Scan for the cell matching the given text and deliver its (X, Y) coordinate at center. 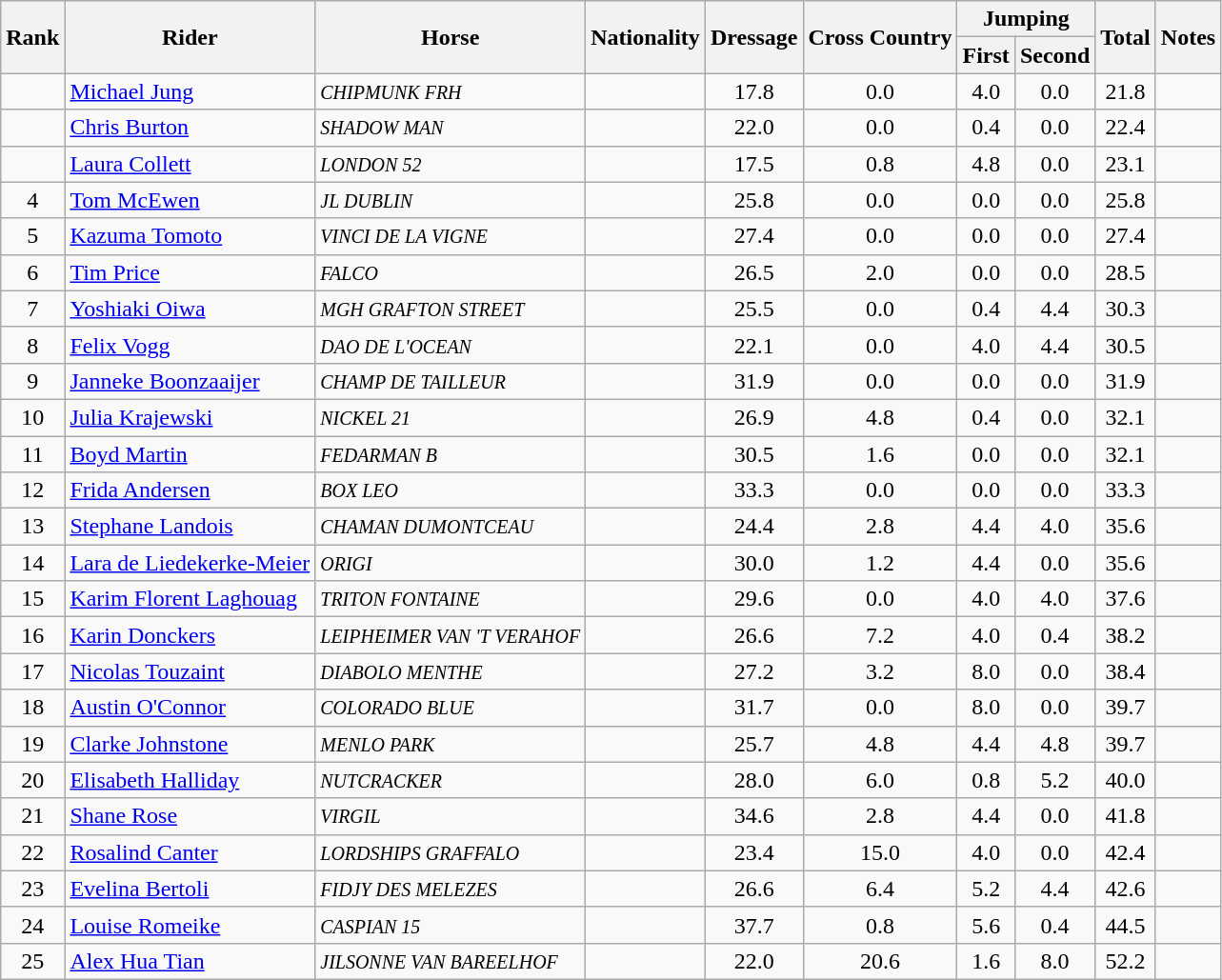
LEIPHEIMER VAN 'T VERAHOF (451, 635)
29.6 (754, 599)
CHAMAN DUMONTCEAU (451, 527)
Stephane Landois (190, 527)
Lara de Liedekerke-Meier (190, 563)
Cross Country (880, 37)
Karim Florent Laghouag (190, 599)
Rider (190, 37)
30.0 (754, 563)
23 (32, 889)
NICKEL 21 (451, 417)
7 (32, 309)
37.6 (1126, 599)
26.5 (754, 272)
22.1 (754, 345)
27.2 (754, 671)
Total (1126, 37)
21 (32, 816)
JILSONNE VAN BAREELHOF (451, 961)
25.5 (754, 309)
Tim Price (190, 272)
Louise Romeike (190, 925)
MGH GRAFTON STREET (451, 309)
41.8 (1126, 816)
Second (1054, 55)
DAO DE L'OCEAN (451, 345)
COLORADO BLUE (451, 708)
34.6 (754, 816)
Laura Collett (190, 164)
FEDARMAN B (451, 454)
6.0 (880, 780)
BOX LEO (451, 490)
Rank (32, 37)
ORIGI (451, 563)
17.8 (754, 91)
18 (32, 708)
FALCO (451, 272)
7.2 (880, 635)
Notes (1188, 37)
22.4 (1126, 128)
Nicolas Touzaint (190, 671)
30.3 (1126, 309)
6.4 (880, 889)
23.4 (754, 852)
LORDSHIPS GRAFFALO (451, 852)
1.2 (880, 563)
38.2 (1126, 635)
DIABOLO MENTHE (451, 671)
JL DUBLIN (451, 200)
Jumping (1027, 19)
Horse (451, 37)
Janneke Boonzaaijer (190, 381)
Austin O'Connor (190, 708)
11 (32, 454)
Alex Hua Tian (190, 961)
28.0 (754, 780)
28.5 (1126, 272)
14 (32, 563)
Dressage (754, 37)
VIRGIL (451, 816)
12 (32, 490)
Yoshiaki Oiwa (190, 309)
15 (32, 599)
15.0 (880, 852)
CASPIAN 15 (451, 925)
20.6 (880, 961)
20 (32, 780)
Tom McEwen (190, 200)
SHADOW MAN (451, 128)
25.7 (754, 744)
TRITON FONTAINE (451, 599)
24 (32, 925)
17 (32, 671)
2.0 (880, 272)
42.4 (1126, 852)
Clarke Johnstone (190, 744)
6 (32, 272)
Michael Jung (190, 91)
38.4 (1126, 671)
CHIPMUNK FRH (451, 91)
17.5 (754, 164)
Julia Krajewski (190, 417)
23.1 (1126, 164)
21.8 (1126, 91)
Kazuma Tomoto (190, 236)
22 (32, 852)
25 (32, 961)
37.7 (754, 925)
10 (32, 417)
Evelina Bertoli (190, 889)
9 (32, 381)
42.6 (1126, 889)
4 (32, 200)
First (986, 55)
Felix Vogg (190, 345)
MENLO PARK (451, 744)
CHAMP DE TAILLEUR (451, 381)
FIDJY DES MELEZES (451, 889)
3.2 (880, 671)
24.4 (754, 527)
Nationality (646, 37)
NUTCRACKER (451, 780)
31.7 (754, 708)
VINCI DE LA VIGNE (451, 236)
LONDON 52 (451, 164)
5.6 (986, 925)
Karin Donckers (190, 635)
13 (32, 527)
40.0 (1126, 780)
Elisabeth Halliday (190, 780)
44.5 (1126, 925)
19 (32, 744)
8 (32, 345)
Chris Burton (190, 128)
26.9 (754, 417)
5 (32, 236)
Shane Rose (190, 816)
52.2 (1126, 961)
Rosalind Canter (190, 852)
16 (32, 635)
Frida Andersen (190, 490)
Boyd Martin (190, 454)
